Capture the cell that displays the provided text and extract its [X, Y] central coordinate. 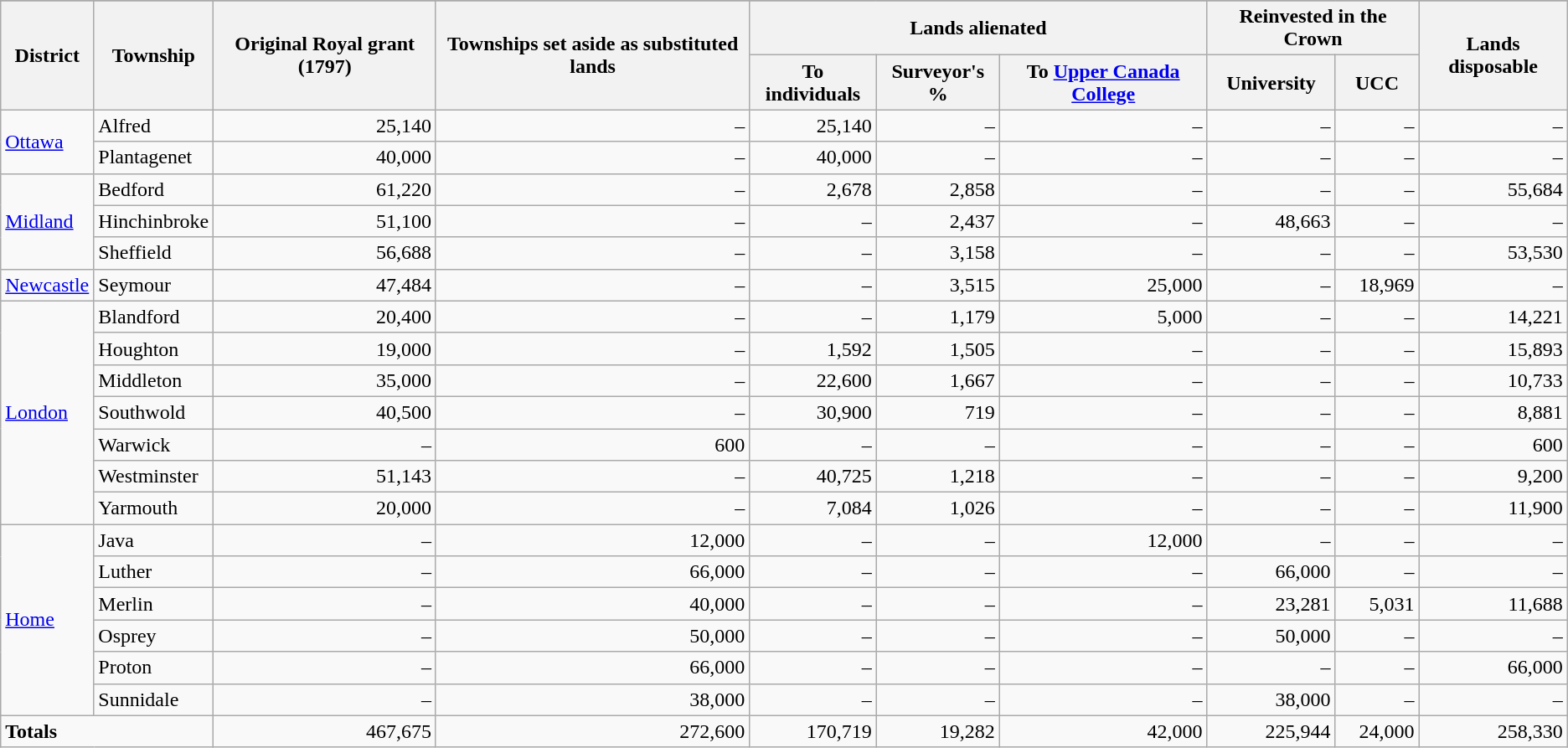
15,893 [1493, 348]
Home [47, 620]
UCC [1377, 82]
Yarmouth [154, 508]
Lands disposable [1493, 55]
3,158 [938, 253]
Reinvested in the Crown [1313, 28]
170,719 [812, 731]
Original Royal grant (1797) [325, 55]
8,881 [1493, 412]
Proton [154, 668]
Plantagenet [154, 157]
40,725 [812, 477]
19,282 [938, 731]
Alfred [154, 126]
2,858 [938, 189]
11,900 [1493, 508]
20,000 [325, 508]
Bedford [154, 189]
225,944 [1271, 731]
Osprey [154, 636]
10,733 [1493, 380]
24,000 [1377, 731]
25,000 [1103, 285]
14,221 [1493, 317]
Sunnidale [154, 699]
Seymour [154, 285]
1,026 [938, 508]
Newcastle [47, 285]
1,505 [938, 348]
Midland [47, 221]
56,688 [325, 253]
5,000 [1103, 317]
51,143 [325, 477]
51,100 [325, 221]
Middleton [154, 380]
467,675 [325, 731]
Merlin [154, 604]
Lands alienated [978, 28]
Houghton [154, 348]
40,500 [325, 412]
1,218 [938, 477]
Southwold [154, 412]
53,530 [1493, 253]
Townships set aside as substituted lands [592, 55]
5,031 [1377, 604]
30,900 [812, 412]
1,179 [938, 317]
2,437 [938, 221]
Westminster [154, 477]
Ottawa [47, 142]
22,600 [812, 380]
London [47, 412]
23,281 [1271, 604]
55,684 [1493, 189]
Surveyor's % [938, 82]
18,969 [1377, 285]
719 [938, 412]
258,330 [1493, 731]
To Upper Canada College [1103, 82]
7,084 [812, 508]
272,600 [592, 731]
9,200 [1493, 477]
To individuals [812, 82]
61,220 [325, 189]
Sheffield [154, 253]
19,000 [325, 348]
47,484 [325, 285]
3,515 [938, 285]
2,678 [812, 189]
Township [154, 55]
35,000 [325, 380]
1,667 [938, 380]
Luther [154, 572]
District [47, 55]
11,688 [1493, 604]
20,400 [325, 317]
Warwick [154, 445]
42,000 [1103, 731]
Blandford [154, 317]
Totals [107, 731]
Java [154, 540]
University [1271, 82]
48,663 [1271, 221]
Hinchinbroke [154, 221]
1,592 [812, 348]
